Capture the cell that displays the provided text and extract its [x, y] central coordinate. 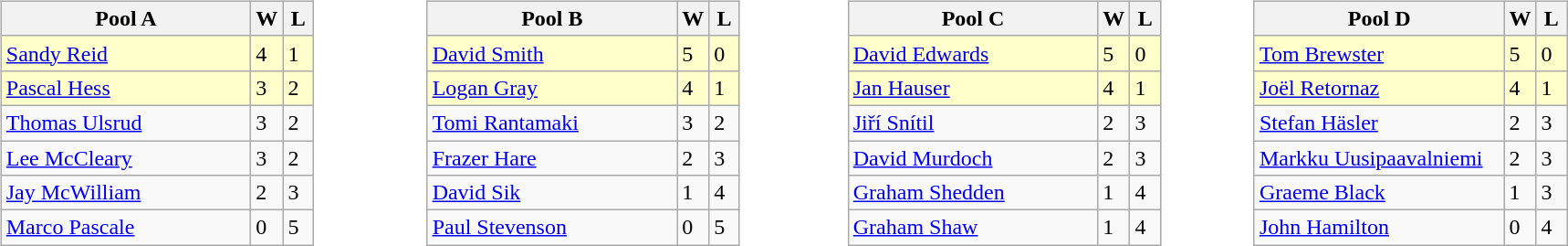
Graeme Black [1379, 193]
Thomas Ulsrud [126, 123]
Graham Shaw [973, 228]
Frazer Hare [552, 158]
Jiří Snítil [973, 123]
Pool C [973, 18]
Pascal Hess [126, 88]
Markku Uusipaavalniemi [1379, 158]
David Murdoch [973, 158]
Tom Brewster [1379, 53]
Jay McWilliam [126, 193]
Pool A [126, 18]
Paul Stevenson [552, 228]
Stefan Häsler [1379, 123]
John Hamilton [1379, 228]
Logan Gray [552, 88]
Pool D [1379, 18]
Jan Hauser [973, 88]
David Sik [552, 193]
David Smith [552, 53]
Joël Retornaz [1379, 88]
Sandy Reid [126, 53]
Tomi Rantamaki [552, 123]
Pool B [552, 18]
Graham Shedden [973, 193]
Lee McCleary [126, 158]
Marco Pascale [126, 228]
David Edwards [973, 53]
